For the text-containing cell, return its midpoint in (x, y) coordinate format. 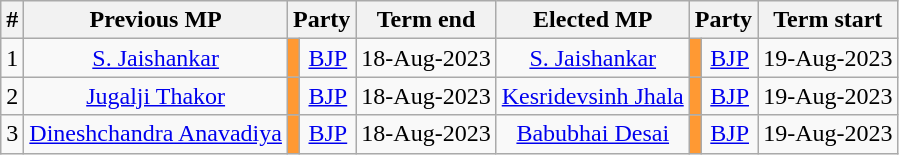
Previous MP (156, 20)
2 (12, 96)
Dineshchandra Anavadiya (156, 134)
Babubhai Desai (592, 134)
Kesridevsinh Jhala (592, 96)
3 (12, 134)
Term start (828, 20)
Elected MP (592, 20)
Term end (426, 20)
1 (12, 58)
# (12, 20)
Jugalji Thakor (156, 96)
